Pinpoint the cell where the given text exists, returning its [X, Y] midpoint coordinate. 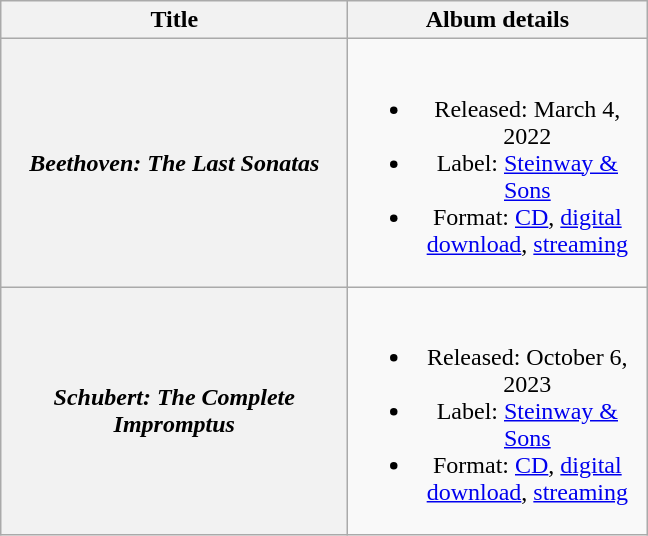
Album details [498, 20]
Title [174, 20]
Released: October 6, 2023Label: Steinway & SonsFormat: CD, digital download, streaming [498, 411]
Beethoven: The Last Sonatas [174, 163]
Schubert: The Complete Impromptus [174, 411]
Released: March 4, 2022Label: Steinway & SonsFormat: CD, digital download, streaming [498, 163]
